Find where the given text appears and provide that cell's center as [X, Y] coordinate. 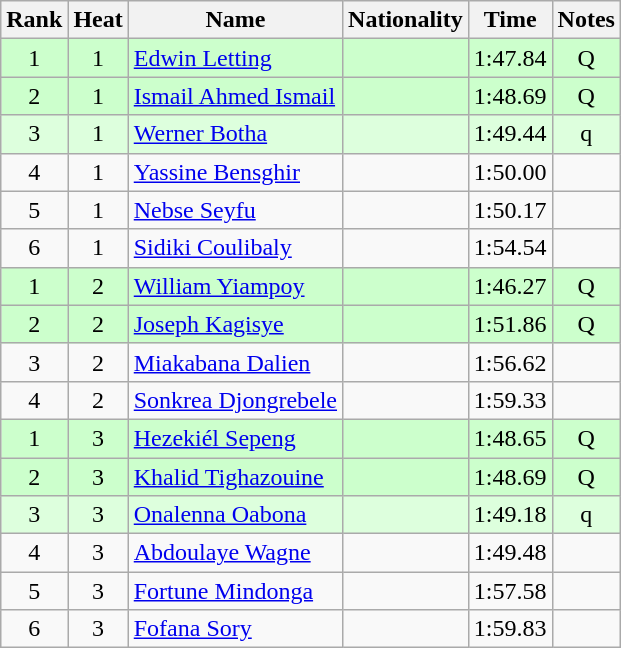
Yassine Bensghir [235, 172]
Onalenna Oabona [235, 515]
Miakabana Dalien [235, 362]
Notes [586, 20]
1:49.44 [510, 134]
1:50.17 [510, 210]
1:49.48 [510, 553]
Werner Botha [235, 134]
1:47.84 [510, 58]
Sonkrea Djongrebele [235, 400]
Nebse Seyfu [235, 210]
1:54.54 [510, 248]
1:59.83 [510, 629]
Edwin Letting [235, 58]
Joseph Kagisye [235, 324]
Name [235, 20]
1:50.00 [510, 172]
1:48.65 [510, 438]
Nationality [406, 20]
1:56.62 [510, 362]
Heat [98, 20]
Abdoulaye Wagne [235, 553]
1:59.33 [510, 400]
Rank [34, 20]
Khalid Tighazouine [235, 477]
1:46.27 [510, 286]
Ismail Ahmed Ismail [235, 96]
William Yiampoy [235, 286]
Fortune Mindonga [235, 591]
Sidiki Coulibaly [235, 248]
1:49.18 [510, 515]
Time [510, 20]
Fofana Sory [235, 629]
1:57.58 [510, 591]
Hezekiél Sepeng [235, 438]
1:51.86 [510, 324]
